Locate the cell with the specified text and output its [X, Y] center coordinate. 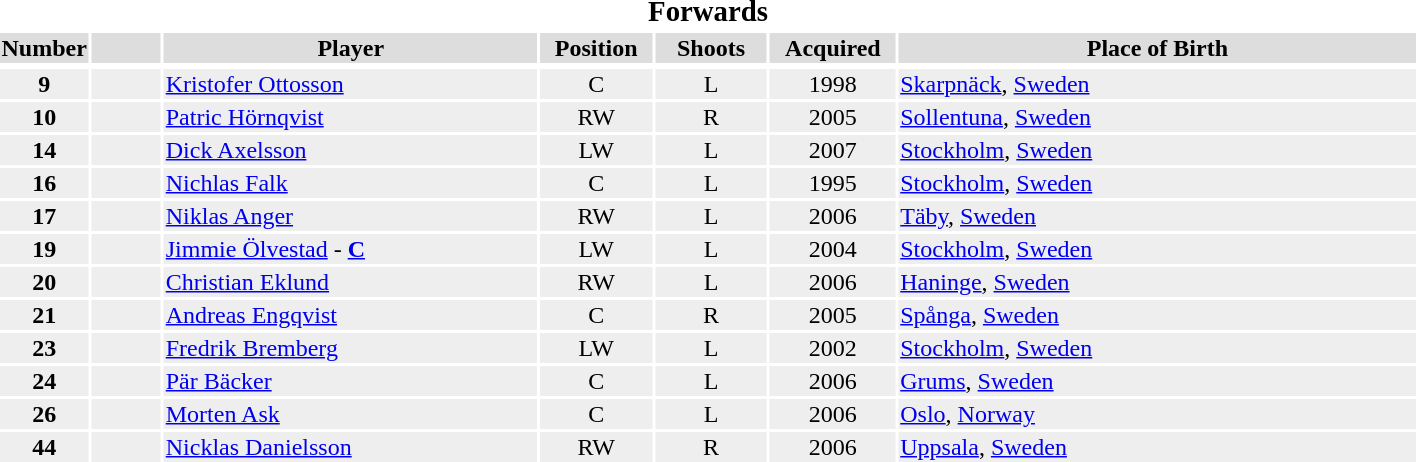
Nichlas Falk [350, 183]
24 [44, 381]
20 [44, 282]
Acquired [833, 48]
44 [44, 447]
Grums, Sweden [1158, 381]
Nicklas Danielsson [350, 447]
Christian Eklund [350, 282]
16 [44, 183]
14 [44, 150]
Shoots [711, 48]
21 [44, 315]
2004 [833, 249]
26 [44, 414]
Uppsala, Sweden [1158, 447]
Sollentuna, Sweden [1158, 117]
Player [350, 48]
Haninge, Sweden [1158, 282]
Oslo, Norway [1158, 414]
Pär Bäcker [350, 381]
Spånga, Sweden [1158, 315]
Täby, Sweden [1158, 216]
Jimmie Ölvestad - C [350, 249]
Dick Axelsson [350, 150]
Position [596, 48]
Niklas Anger [350, 216]
17 [44, 216]
19 [44, 249]
Patric Hörnqvist [350, 117]
Skarpnäck, Sweden [1158, 84]
Number [44, 48]
Andreas Engqvist [350, 315]
Place of Birth [1158, 48]
Fredrik Bremberg [350, 348]
Kristofer Ottosson [350, 84]
9 [44, 84]
1998 [833, 84]
Morten Ask [350, 414]
2007 [833, 150]
1995 [833, 183]
23 [44, 348]
10 [44, 117]
2002 [833, 348]
